Scan for the cell matching the given text and deliver its [X, Y] coordinate at center. 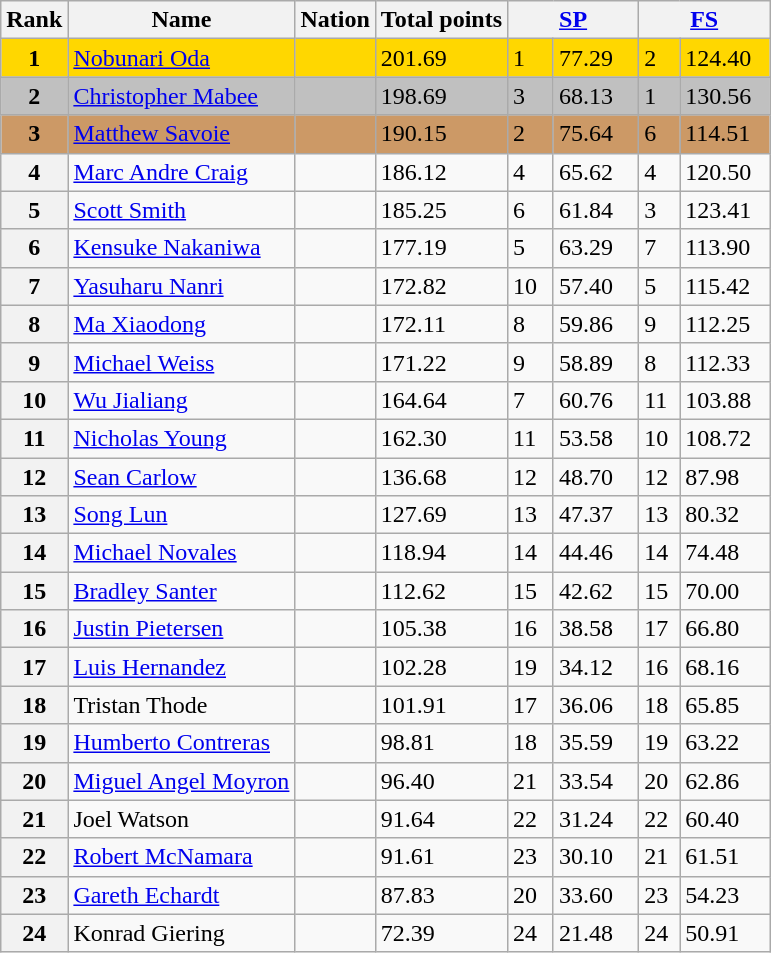
101.91 [441, 705]
87.98 [725, 477]
50.91 [725, 933]
53.58 [596, 438]
177.19 [441, 248]
34.12 [596, 667]
91.64 [441, 819]
87.83 [441, 895]
Justin Pietersen [182, 629]
171.22 [441, 362]
102.28 [441, 667]
112.62 [441, 591]
130.56 [725, 96]
33.54 [596, 781]
65.62 [596, 172]
Gareth Echardt [182, 895]
Matthew Savoie [182, 134]
80.32 [725, 515]
70.00 [725, 591]
63.22 [725, 743]
74.48 [725, 553]
Marc Andre Craig [182, 172]
66.80 [725, 629]
47.37 [596, 515]
Robert McNamara [182, 857]
42.62 [596, 591]
48.70 [596, 477]
Yasuharu Nanri [182, 286]
FS [704, 20]
186.12 [441, 172]
Konrad Giering [182, 933]
Ma Xiaodong [182, 324]
Rank [34, 20]
30.10 [596, 857]
Song Lun [182, 515]
Luis Hernandez [182, 667]
33.60 [596, 895]
118.94 [441, 553]
54.23 [725, 895]
57.40 [596, 286]
113.90 [725, 248]
Wu Jialiang [182, 400]
68.13 [596, 96]
Scott Smith [182, 210]
114.51 [725, 134]
62.86 [725, 781]
68.16 [725, 667]
112.25 [725, 324]
21.48 [596, 933]
61.51 [725, 857]
Tristan Thode [182, 705]
123.41 [725, 210]
31.24 [596, 819]
112.33 [725, 362]
Nicholas Young [182, 438]
105.38 [441, 629]
Nation [335, 20]
172.11 [441, 324]
Humberto Contreras [182, 743]
60.76 [596, 400]
59.86 [596, 324]
Bradley Santer [182, 591]
75.64 [596, 134]
Total points [441, 20]
201.69 [441, 58]
65.85 [725, 705]
Joel Watson [182, 819]
185.25 [441, 210]
61.84 [596, 210]
124.40 [725, 58]
38.58 [596, 629]
Michael Novales [182, 553]
Name [182, 20]
Michael Weiss [182, 362]
108.72 [725, 438]
164.64 [441, 400]
Nobunari Oda [182, 58]
72.39 [441, 933]
96.40 [441, 781]
Kensuke Nakaniwa [182, 248]
35.59 [596, 743]
162.30 [441, 438]
136.68 [441, 477]
115.42 [725, 286]
36.06 [596, 705]
Miguel Angel Moyron [182, 781]
120.50 [725, 172]
127.69 [441, 515]
103.88 [725, 400]
SP [574, 20]
172.82 [441, 286]
63.29 [596, 248]
Sean Carlow [182, 477]
198.69 [441, 96]
77.29 [596, 58]
91.61 [441, 857]
44.46 [596, 553]
58.89 [596, 362]
60.40 [725, 819]
Christopher Mabee [182, 96]
98.81 [441, 743]
190.15 [441, 134]
